Search for the cell housing the specified text and yield its [x, y] center coordinate. 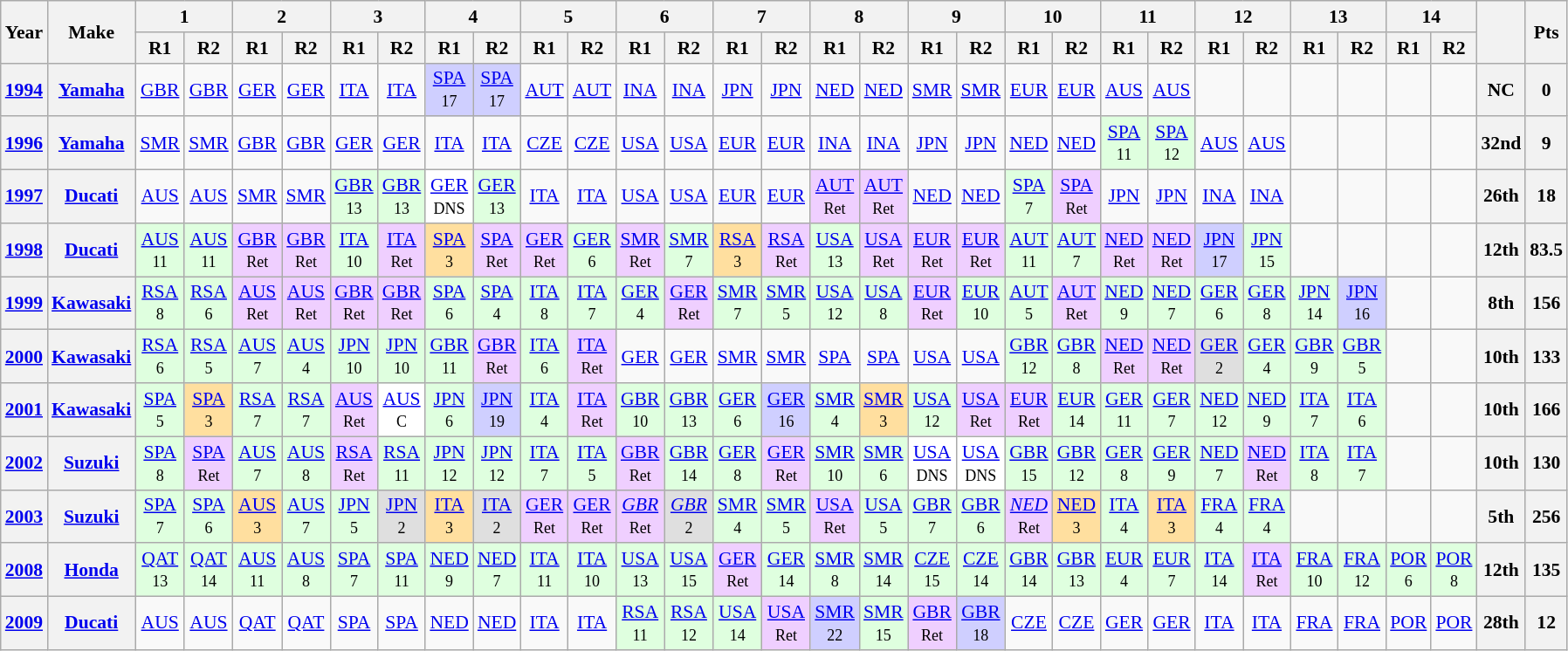
POR6 [1408, 571]
RSA8 [160, 304]
GBR7 [932, 517]
CZE15 [932, 571]
GBR6 [980, 517]
2 [281, 17]
RSA5 [209, 356]
FRA12 [1362, 571]
14 [1431, 17]
FRA10 [1315, 571]
JPN19 [498, 410]
POR8 [1454, 571]
GBR18 [980, 623]
JPN5 [354, 517]
JPN6 [449, 410]
GBR2 [689, 517]
NED12 [1219, 410]
Honda [91, 571]
2008 [24, 571]
26th [1501, 197]
SPA8 [160, 463]
2003 [24, 517]
GER9 [1172, 463]
2001 [24, 410]
GER16 [787, 410]
156 [1546, 304]
1997 [24, 197]
NED3 [1077, 517]
USA8 [884, 304]
5 [567, 17]
USA15 [689, 571]
EUR10 [980, 304]
GBR8 [1077, 356]
GBR5 [1362, 356]
Make [91, 31]
SMR14 [884, 571]
3 [377, 17]
GER13 [498, 197]
SPA12 [1172, 143]
2002 [24, 463]
SMR15 [884, 623]
EUR4 [1124, 571]
AUT7 [1077, 250]
32nd [1501, 143]
SMR22 [835, 623]
SMR3 [884, 410]
83.5 [1546, 250]
7 [761, 17]
AUS4 [306, 356]
1 [183, 17]
Pts [1546, 31]
GER7 [1172, 410]
JPN15 [1267, 250]
166 [1546, 410]
2000 [24, 356]
10 [1053, 17]
28th [1501, 623]
JPN17 [1219, 250]
GBR10 [640, 410]
CZE14 [980, 571]
SPA4 [498, 304]
NC [1501, 89]
SPA5 [160, 410]
AUT11 [1028, 250]
GBR11 [449, 356]
0 [1546, 89]
RSA12 [689, 623]
GBR15 [1028, 463]
1998 [24, 250]
SMRRet [640, 250]
ITA11 [544, 571]
QAT14 [209, 571]
130 [1546, 463]
SMR6 [884, 463]
5th [1501, 517]
SMR10 [835, 463]
6 [664, 17]
AUT5 [1028, 304]
USA5 [884, 517]
135 [1546, 571]
18 [1546, 197]
8th [1501, 304]
4 [473, 17]
EUR7 [1172, 571]
RSA3 [738, 250]
QAT13 [160, 571]
SMR8 [835, 571]
JPN16 [1362, 304]
GBR9 [1315, 356]
JPN14 [1315, 304]
2009 [24, 623]
13 [1338, 17]
GER14 [787, 571]
ITA14 [1219, 571]
1999 [24, 304]
133 [1546, 356]
11 [1147, 17]
AUS3 [258, 517]
1996 [24, 143]
1994 [24, 89]
AUSC [402, 410]
GERDNS [449, 197]
ITA2 [498, 517]
8 [859, 17]
GER11 [1124, 410]
EUR14 [1077, 410]
USA14 [738, 623]
Year [24, 31]
256 [1546, 517]
ITA5 [592, 463]
GER2 [1219, 356]
JPN2 [402, 517]
